From the cell containing the given text, extract its center point as [x, y] coordinate. 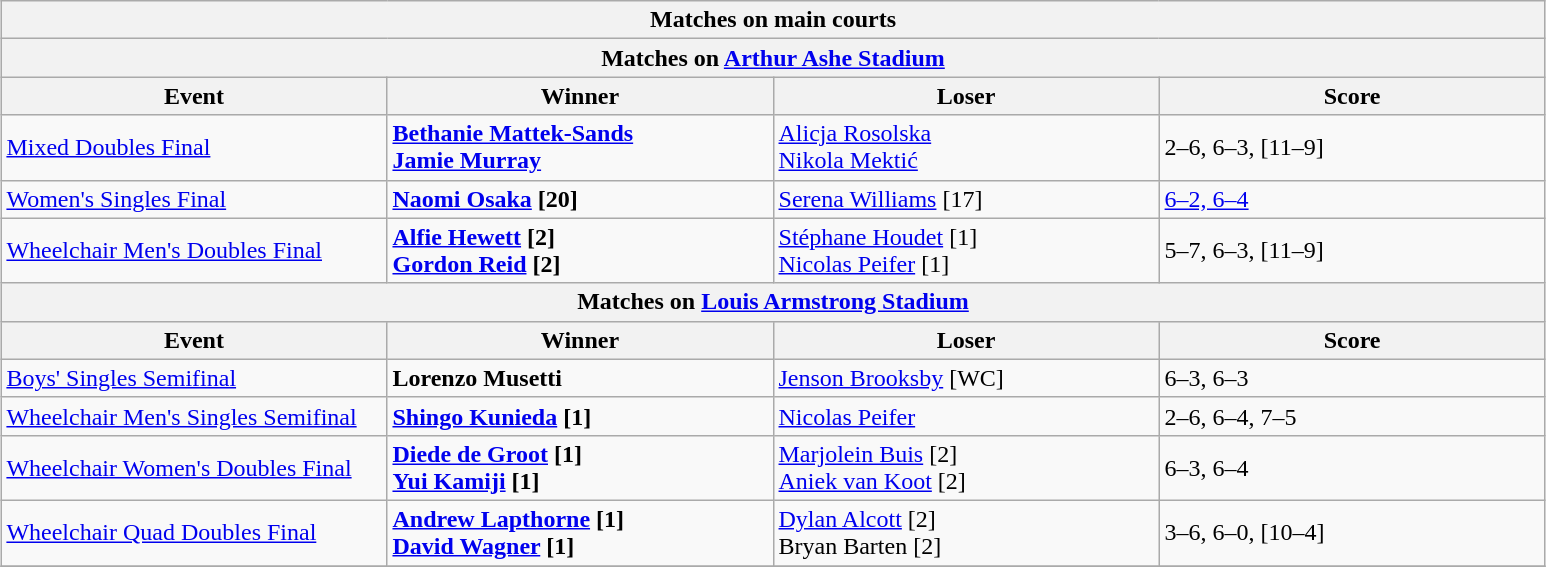
Alfie Hewett [2] Gordon Reid [2] [580, 250]
Shingo Kunieda [1] [580, 416]
Jenson Brooksby [WC] [966, 378]
Matches on Arthur Ashe Stadium [773, 58]
3–6, 6–0, [10–4] [1352, 532]
2–6, 6–4, 7–5 [1352, 416]
Women's Singles Final [194, 199]
Boys' Singles Semifinal [194, 378]
5–7, 6–3, [11–9] [1352, 250]
Wheelchair Men's Doubles Final [194, 250]
Matches on Louis Armstrong Stadium [773, 302]
Marjolein Buis [2] Aniek van Koot [2] [966, 468]
Andrew Lapthorne [1] David Wagner [1] [580, 532]
Naomi Osaka [20] [580, 199]
6–3, 6–4 [1352, 468]
Dylan Alcott [2] Bryan Barten [2] [966, 532]
6–2, 6–4 [1352, 199]
Diede de Groot [1] Yui Kamiji [1] [580, 468]
Wheelchair Men's Singles Semifinal [194, 416]
2–6, 6–3, [11–9] [1352, 148]
Wheelchair Women's Doubles Final [194, 468]
Wheelchair Quad Doubles Final [194, 532]
Mixed Doubles Final [194, 148]
6–3, 6–3 [1352, 378]
Bethanie Mattek-Sands Jamie Murray [580, 148]
Matches on main courts [773, 20]
Lorenzo Musetti [580, 378]
Nicolas Peifer [966, 416]
Serena Williams [17] [966, 199]
Stéphane Houdet [1] Nicolas Peifer [1] [966, 250]
Alicja Rosolska Nikola Mektić [966, 148]
